For the text-containing cell, return its midpoint in [x, y] coordinate format. 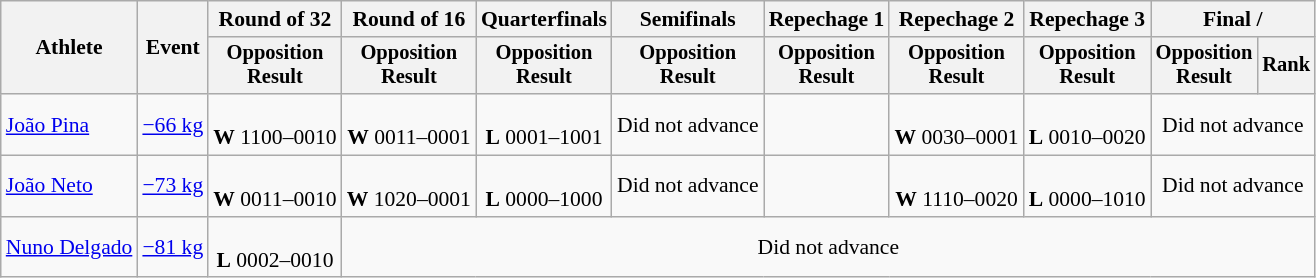
Repechage 2 [956, 19]
−66 kg [172, 124]
L 0010–0020 [1088, 124]
Repechage 3 [1088, 19]
Quarterfinals [544, 19]
W 1020–0001 [409, 186]
L 0000–1010 [1088, 186]
Nuno Delgado [70, 248]
L 0002–0010 [274, 248]
W 1100–0010 [274, 124]
L 0001–1001 [544, 124]
Athlete [70, 48]
−73 kg [172, 186]
João Pina [70, 124]
Repechage 1 [827, 19]
João Neto [70, 186]
W 0011–0001 [409, 124]
−81 kg [172, 248]
Round of 16 [409, 19]
W 0011–0010 [274, 186]
Round of 32 [274, 19]
Event [172, 48]
Semifinals [688, 19]
W 0030–0001 [956, 124]
Rank [1286, 66]
W 1110–0020 [956, 186]
Final / [1233, 19]
L 0000–1000 [544, 186]
